From the cell containing the given text, extract its center point as (x, y) coordinate. 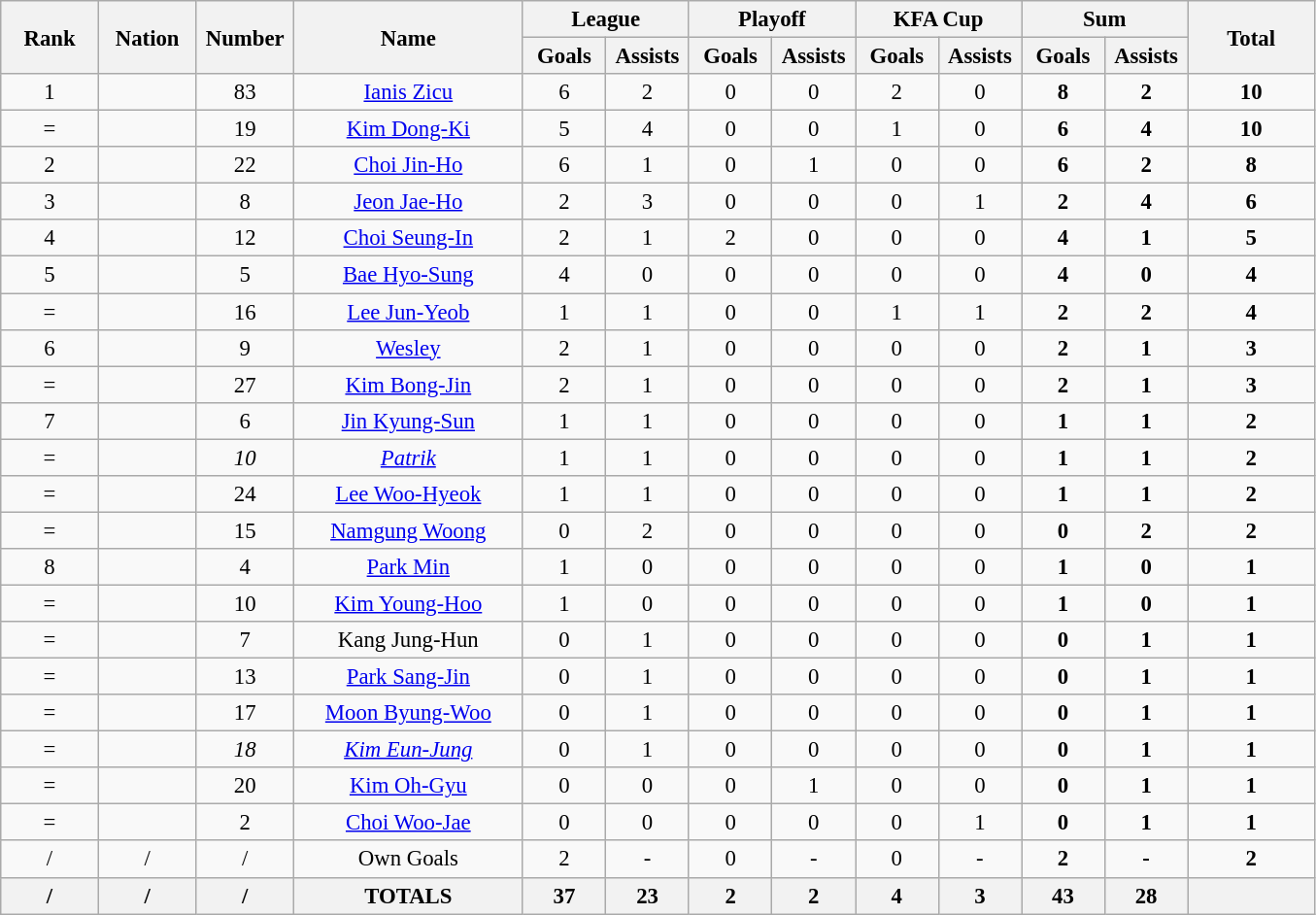
27 (245, 385)
Sum (1105, 19)
22 (245, 165)
Choi Jin-Ho (409, 165)
Playoff (771, 19)
13 (245, 677)
Lee Jun-Yeob (409, 312)
Choi Seung-In (409, 238)
Number (245, 37)
Moon Byung-Woo (409, 713)
TOTALS (409, 896)
Kim Bong-Jin (409, 385)
Name (409, 37)
Park Min (409, 567)
18 (245, 750)
Nation (148, 37)
20 (245, 786)
Kim Young-Hoo (409, 603)
28 (1146, 896)
Jin Kyung-Sun (409, 421)
15 (245, 530)
Bae Hyo-Sung (409, 275)
Kim Dong-Ki (409, 129)
17 (245, 713)
Kim Eun-Jung (409, 750)
Patrik (409, 457)
Kang Jung-Hun (409, 640)
Wesley (409, 348)
Choi Woo-Jae (409, 823)
Park Sang-Jin (409, 677)
Kim Oh-Gyu (409, 786)
Own Goals (409, 860)
9 (245, 348)
16 (245, 312)
43 (1063, 896)
Ianis Zicu (409, 92)
Total (1251, 37)
Namgung Woong (409, 530)
23 (648, 896)
League (606, 19)
19 (245, 129)
83 (245, 92)
12 (245, 238)
Lee Woo-Hyeok (409, 494)
37 (564, 896)
KFA Cup (938, 19)
Jeon Jae-Ho (409, 202)
Rank (51, 37)
24 (245, 494)
